Output the [x, y] coordinate of the center of the cell containing the given text.  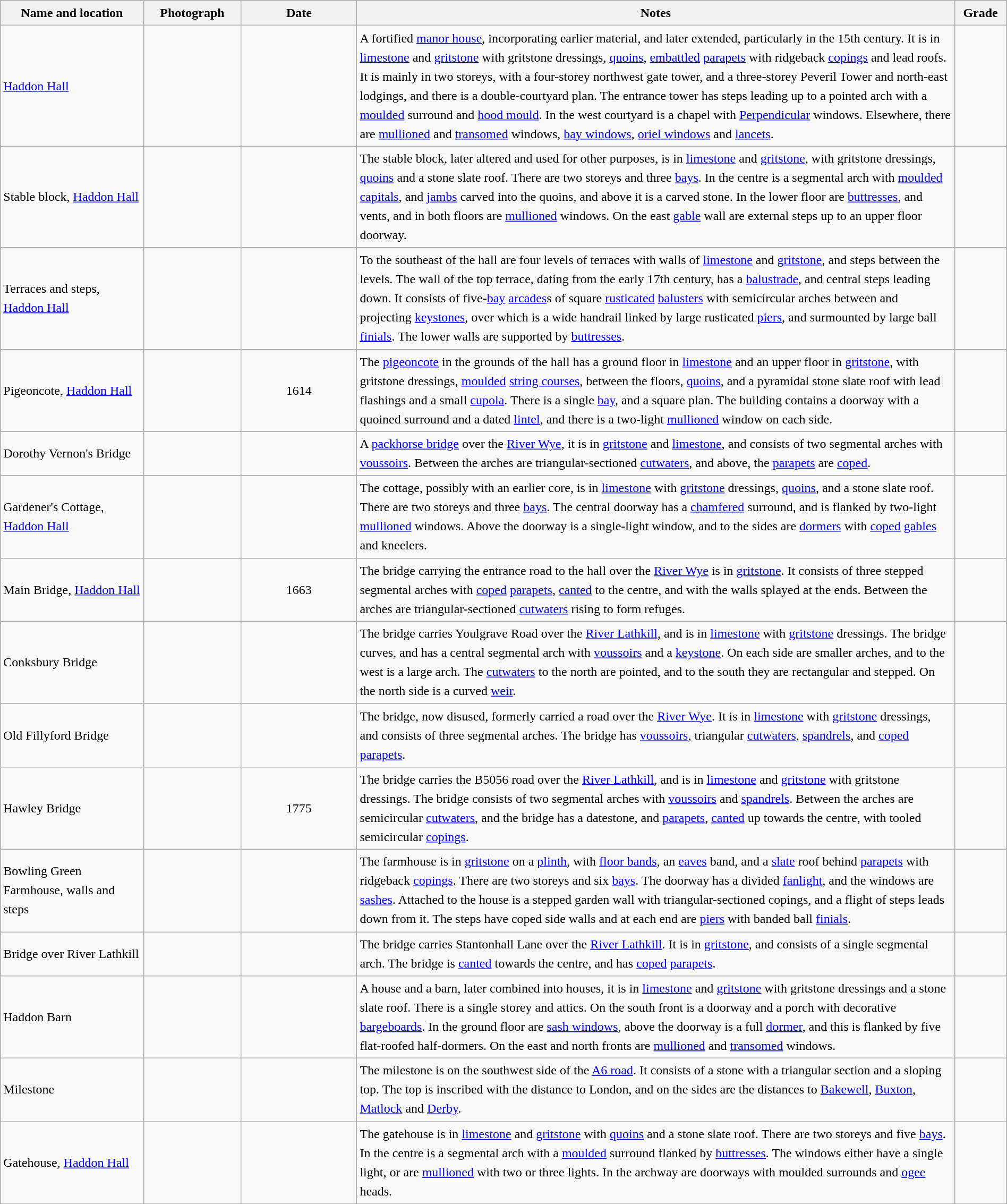
Stable block, Haddon Hall [72, 197]
Bridge over River Lathkill [72, 954]
1663 [299, 590]
1614 [299, 390]
Name and location [72, 13]
Date [299, 13]
Hawley Bridge [72, 808]
Notes [655, 13]
Pigeoncote, Haddon Hall [72, 390]
Gatehouse, Haddon Hall [72, 1163]
Conksbury Bridge [72, 662]
Terraces and steps, Haddon Hall [72, 299]
Dorothy Vernon's Bridge [72, 454]
1775 [299, 808]
Haddon Hall [72, 86]
Main Bridge, Haddon Hall [72, 590]
Gardener's Cottage, Haddon Hall [72, 516]
Old Fillyford Bridge [72, 735]
Bowling Green Farmhouse, walls and steps [72, 891]
Haddon Barn [72, 1017]
Photograph [192, 13]
Milestone [72, 1090]
Grade [980, 13]
